From the cell containing the given text, extract its center point as (x, y) coordinate. 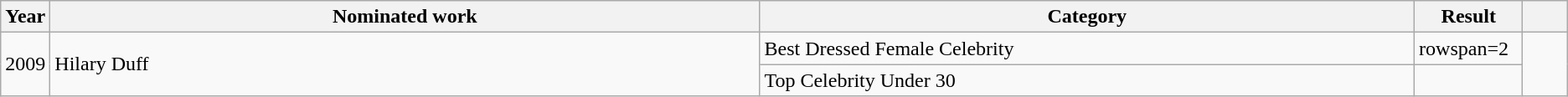
Best Dressed Female Celebrity (1087, 48)
Category (1087, 17)
2009 (25, 64)
Result (1469, 17)
Nominated work (405, 17)
Top Celebrity Under 30 (1087, 80)
Hilary Duff (405, 64)
Year (25, 17)
rowspan=2 (1469, 48)
